Determine the [X, Y] coordinate at the center of the cell enclosing the given text.  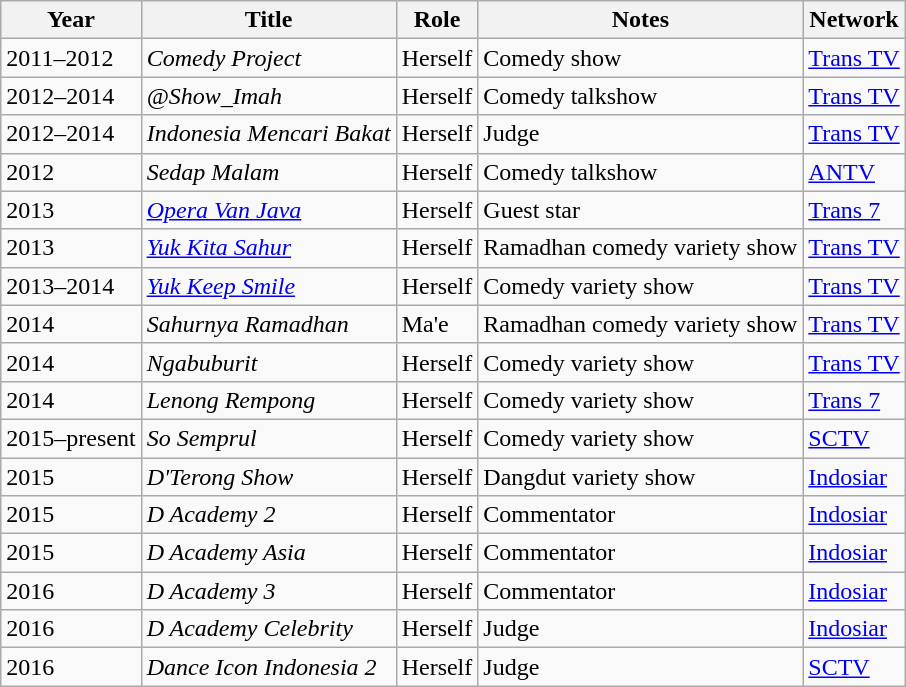
D Academy Celebrity [268, 629]
Dangdut variety show [640, 477]
Yuk Keep Smile [268, 286]
Sedap Malam [268, 172]
Ma'e [437, 324]
@Show_Imah [268, 96]
2015–present [71, 438]
2012 [71, 172]
Comedy Project [268, 58]
Indonesia Mencari Bakat [268, 134]
Sahurnya Ramadhan [268, 324]
D Academy Asia [268, 553]
Lenong Rempong [268, 400]
Network [854, 20]
ANTV [854, 172]
Ngabuburit [268, 362]
Yuk Kita Sahur [268, 248]
So Semprul [268, 438]
Comedy show [640, 58]
Year [71, 20]
Title [268, 20]
Guest star [640, 210]
2011–2012 [71, 58]
2013–2014 [71, 286]
D Academy 2 [268, 515]
D Academy 3 [268, 591]
Notes [640, 20]
Role [437, 20]
Dance Icon Indonesia 2 [268, 667]
Opera Van Java [268, 210]
D'Terong Show [268, 477]
